Provide the (X, Y) coordinate of the cell's center where the given text is located.  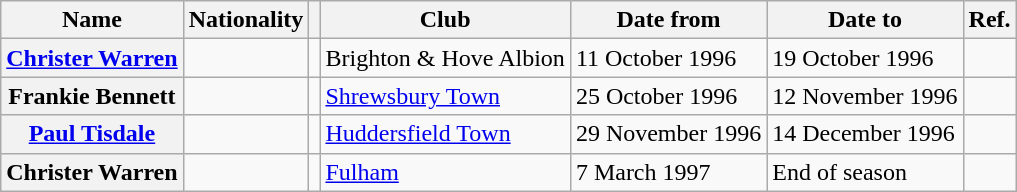
Shrewsbury Town (445, 96)
Date to (865, 20)
Frankie Bennett (92, 96)
11 October 1996 (668, 58)
7 March 1997 (668, 172)
Ref. (990, 20)
14 December 1996 (865, 134)
Nationality (246, 20)
Name (92, 20)
29 November 1996 (668, 134)
12 November 1996 (865, 96)
25 October 1996 (668, 96)
Huddersfield Town (445, 134)
Club (445, 20)
Paul Tisdale (92, 134)
Fulham (445, 172)
19 October 1996 (865, 58)
End of season (865, 172)
Brighton & Hove Albion (445, 58)
Date from (668, 20)
